Return the (X, Y) coordinate for the center point of the cell that contains the specified text.  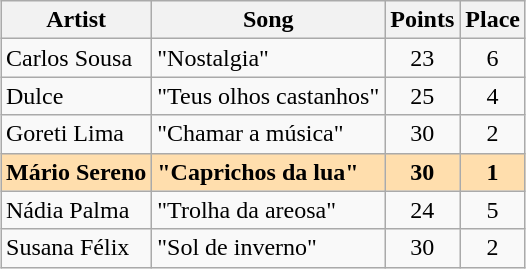
6 (493, 58)
Nádia Palma (76, 210)
"Sol de inverno" (268, 248)
1 (493, 172)
4 (493, 96)
Song (268, 20)
Mário Sereno (76, 172)
"Chamar a música" (268, 134)
"Nostalgia" (268, 58)
23 (422, 58)
Points (422, 20)
"Teus olhos castanhos" (268, 96)
"Caprichos da lua" (268, 172)
Susana Félix (76, 248)
25 (422, 96)
"Trolha da areosa" (268, 210)
Goreti Lima (76, 134)
Carlos Sousa (76, 58)
Artist (76, 20)
Dulce (76, 96)
5 (493, 210)
24 (422, 210)
Place (493, 20)
